Output the (x, y) coordinate of the center of the cell containing the given text.  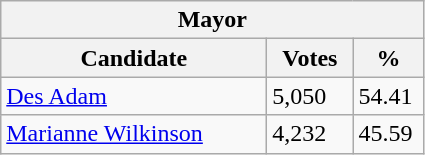
45.59 (388, 134)
4,232 (310, 134)
54.41 (388, 96)
% (388, 58)
Votes (310, 58)
Marianne Wilkinson (134, 134)
Candidate (134, 58)
5,050 (310, 96)
Mayor (212, 20)
Des Adam (134, 96)
